Provide the (x, y) coordinate of the cell's center where the given text is located.  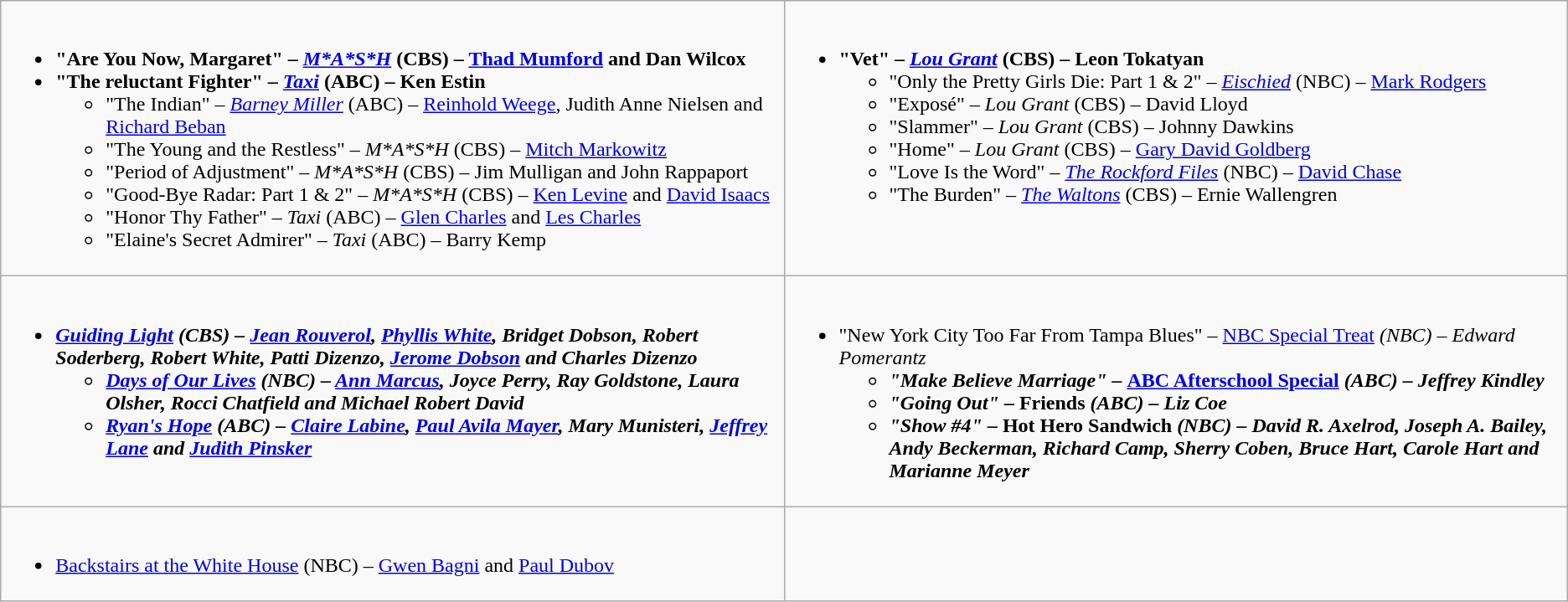
Backstairs at the White House (NBC) – Gwen Bagni and Paul Dubov (392, 554)
